Capture the cell that displays the provided text and extract its (X, Y) central coordinate. 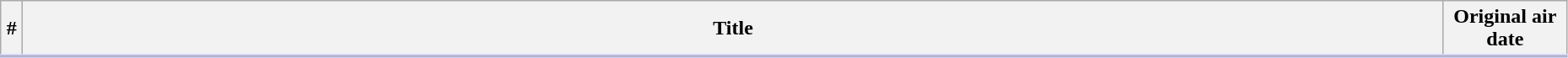
Original air date (1505, 29)
# (12, 29)
Title (733, 29)
